Find where the given text appears and provide that cell's center as [X, Y] coordinate. 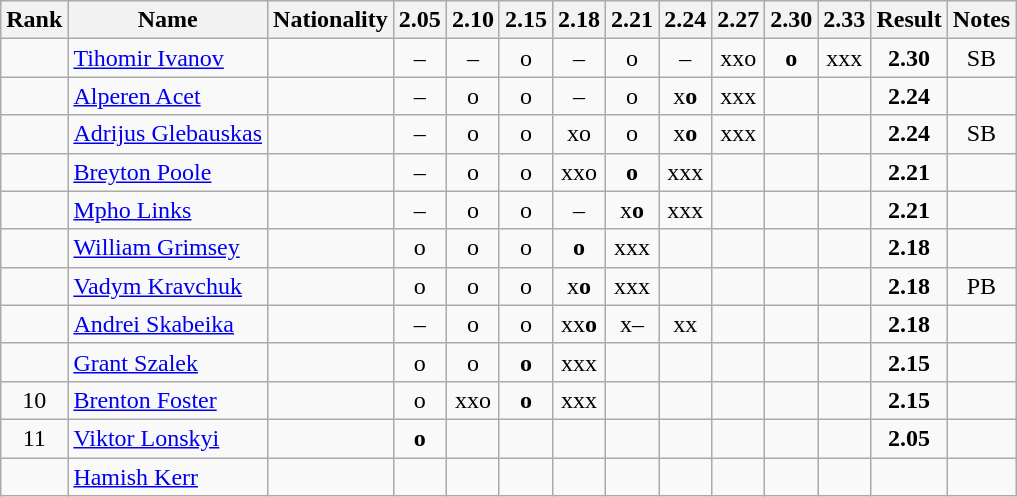
Name [168, 20]
Vadym Kravchuk [168, 286]
Alperen Acet [168, 96]
Grant Szalek [168, 362]
x– [632, 324]
Breyton Poole [168, 172]
2.10 [472, 20]
Viktor Lonskyi [168, 438]
Hamish Kerr [168, 477]
xx [686, 324]
Adrijus Glebauskas [168, 134]
Nationality [331, 20]
2.33 [844, 20]
10 [34, 400]
11 [34, 438]
Brenton Foster [168, 400]
Mpho Links [168, 210]
2.27 [738, 20]
Andrei Skabeika [168, 324]
Tihomir Ivanov [168, 58]
Rank [34, 20]
Result [909, 20]
William Grimsey [168, 248]
Notes [981, 20]
PB [981, 286]
